Identify which cell holds the provided text, then report its [x, y] central coordinate. 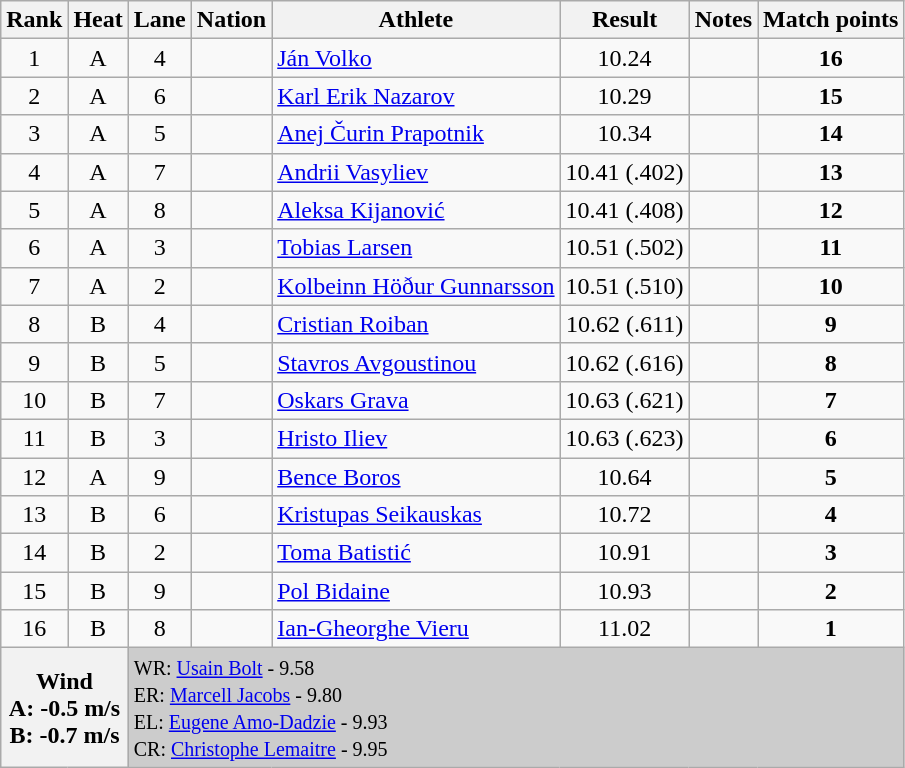
Notes [723, 20]
10.72 [624, 515]
Ján Volko [416, 58]
Andrii Vasyliev [416, 172]
10.62 (.611) [624, 324]
Bence Boros [416, 477]
11.02 [624, 629]
Pol Bidaine [416, 591]
10.41 (.402) [624, 172]
Kristupas Seikauskas [416, 515]
10.29 [624, 96]
Tobias Larsen [416, 248]
Match points [831, 20]
Result [624, 20]
Hristo Iliev [416, 438]
Ian-Gheorghe Vieru [416, 629]
WindA: -0.5 m/sB: -0.7 m/s [64, 708]
Kolbeinn Höður Gunnarsson [416, 286]
Cristian Roiban [416, 324]
10.51 (.510) [624, 286]
10.63 (.623) [624, 438]
Athlete [416, 20]
Toma Batistić [416, 553]
10.24 [624, 58]
10.34 [624, 134]
10.91 [624, 553]
Heat [98, 20]
10.93 [624, 591]
Karl Erik Nazarov [416, 96]
Rank [34, 20]
Stavros Avgoustinou [416, 362]
10.63 (.621) [624, 400]
10.41 (.408) [624, 210]
10.62 (.616) [624, 362]
WR: Usain Bolt - 9.58ER: Marcell Jacobs - 9.80EL: Eugene Amo-Dadzie - 9.93CR: Christophe Lemaitre - 9.95 [516, 708]
Anej Čurin Prapotnik [416, 134]
10.64 [624, 477]
10.51 (.502) [624, 248]
Aleksa Kijanović [416, 210]
Nation [231, 20]
Oskars Grava [416, 400]
Lane [160, 20]
